Find where the given text appears and provide that cell's center as [X, Y] coordinate. 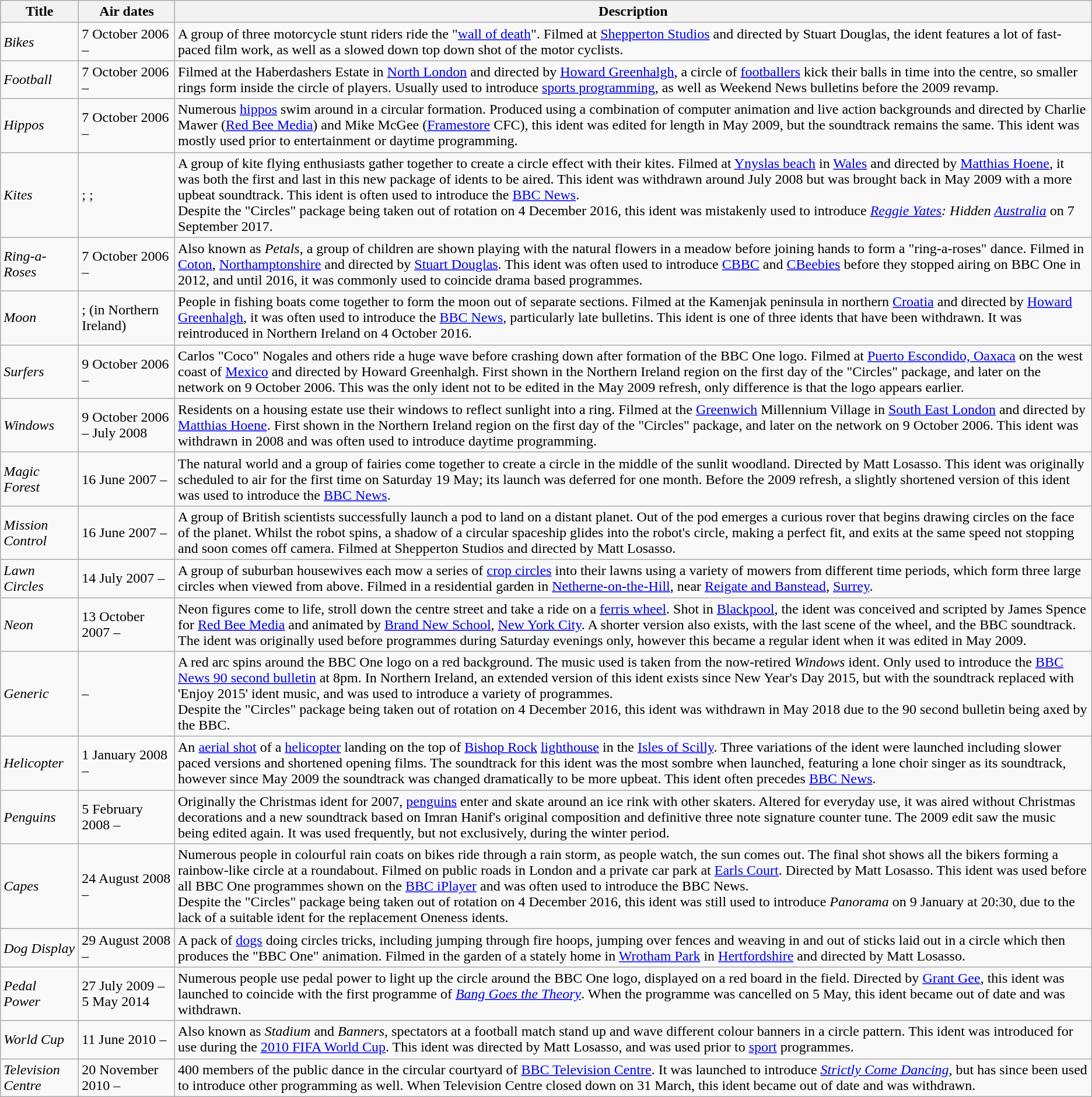
Lawn Circles [40, 579]
Air dates [127, 12]
Neon [40, 624]
14 July 2007 – [127, 579]
Moon [40, 318]
1 January 2008 – [127, 763]
Surfers [40, 371]
Kites [40, 195]
; (in Northern Ireland) [127, 318]
– [127, 694]
29 August 2008 – [127, 948]
13 October 2007 – [127, 624]
5 February 2008 – [127, 817]
Dog Display [40, 948]
27 July 2009 – 5 May 2014 [127, 994]
World Cup [40, 1039]
Description [633, 12]
Football [40, 79]
Hippos [40, 125]
9 October 2006 – [127, 371]
Windows [40, 425]
Generic [40, 694]
Pedal Power [40, 994]
Title [40, 12]
Magic Forest [40, 479]
Helicopter [40, 763]
Bikes [40, 42]
Ring-a-Roses [40, 264]
Television Centre [40, 1078]
24 August 2008 – [127, 886]
9 October 2006 – July 2008 [127, 425]
Penguins [40, 817]
11 June 2010 – [127, 1039]
20 November 2010 – [127, 1078]
; ; [127, 195]
Mission Control [40, 532]
Capes [40, 886]
